Return (X, Y) of the center of cell containing provided text 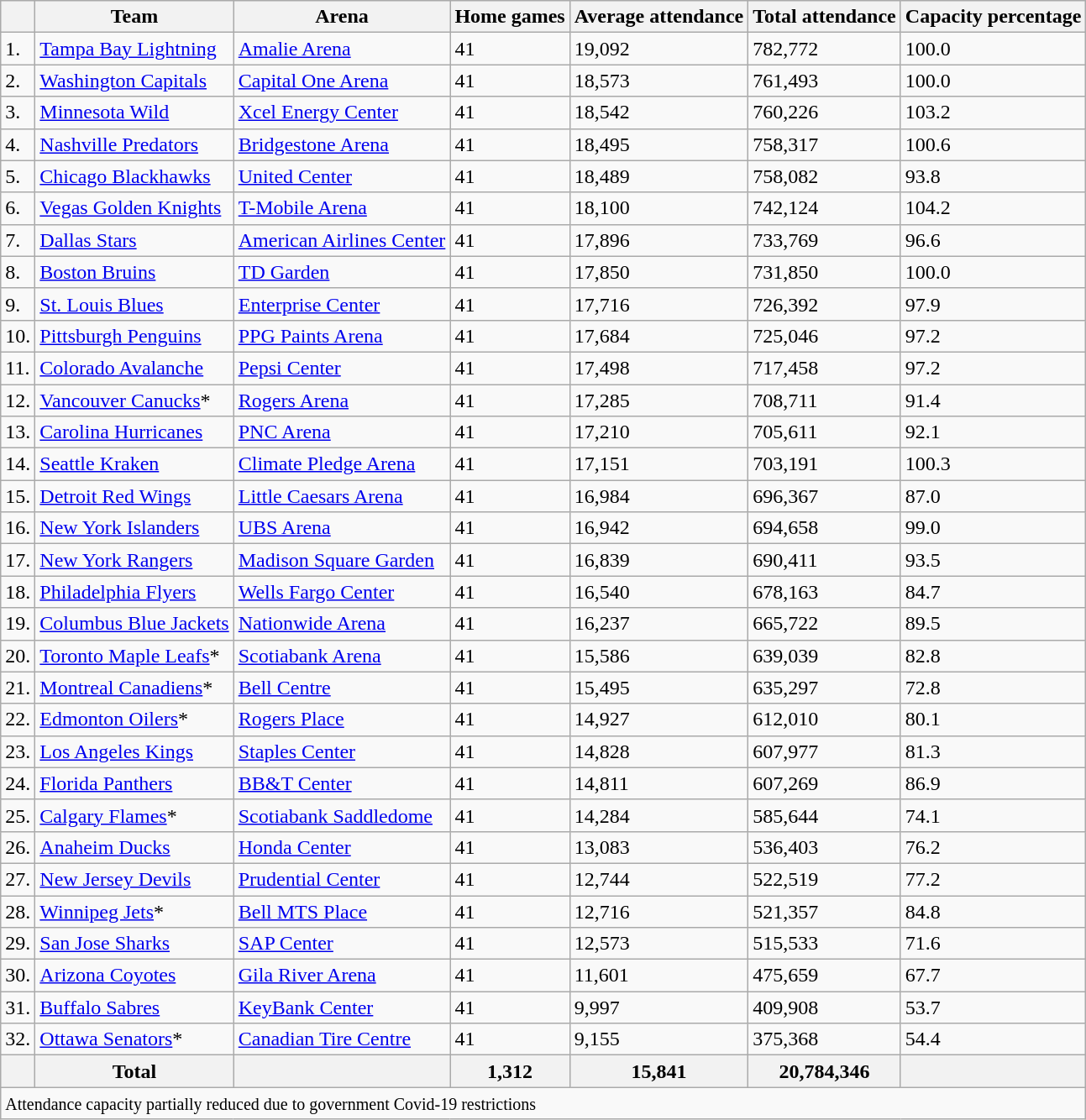
Climate Pledge Arena (342, 464)
74.1 (993, 815)
3. (18, 113)
Los Angeles Kings (134, 751)
14,828 (658, 751)
Staples Center (342, 751)
9,155 (658, 1039)
16,984 (658, 496)
100.3 (993, 464)
86.9 (993, 783)
53.7 (993, 1007)
93.5 (993, 560)
Team (134, 17)
612,010 (825, 720)
Capital One Arena (342, 81)
20,784,346 (825, 1071)
Seattle Kraken (134, 464)
15,841 (658, 1071)
758,317 (825, 144)
103.2 (993, 113)
639,039 (825, 656)
12,744 (658, 879)
760,226 (825, 113)
17,896 (658, 240)
Rogers Place (342, 720)
13. (18, 432)
Colorado Avalanche (134, 368)
607,269 (825, 783)
18,489 (658, 176)
84.7 (993, 592)
Anaheim Ducks (134, 847)
21. (18, 688)
Wells Fargo Center (342, 592)
Total (134, 1071)
30. (18, 976)
32. (18, 1039)
607,977 (825, 751)
67.7 (993, 976)
6. (18, 208)
17,285 (658, 400)
17,716 (658, 304)
9. (18, 304)
Enterprise Center (342, 304)
12,573 (658, 944)
731,850 (825, 272)
742,124 (825, 208)
522,519 (825, 879)
29. (18, 944)
678,163 (825, 592)
703,191 (825, 464)
16,237 (658, 624)
17,684 (658, 336)
Arizona Coyotes (134, 976)
18,573 (658, 81)
18,495 (658, 144)
4. (18, 144)
694,658 (825, 528)
16,540 (658, 592)
17,151 (658, 464)
Arena (342, 17)
Average attendance (658, 17)
17,498 (658, 368)
Scotiabank Arena (342, 656)
Washington Capitals (134, 81)
Honda Center (342, 847)
665,722 (825, 624)
Boston Bruins (134, 272)
2. (18, 81)
521,357 (825, 911)
635,297 (825, 688)
Florida Panthers (134, 783)
84.8 (993, 911)
708,711 (825, 400)
375,368 (825, 1039)
Vegas Golden Knights (134, 208)
9,997 (658, 1007)
Vancouver Canucks* (134, 400)
22. (18, 720)
Pittsburgh Penguins (134, 336)
Nationwide Arena (342, 624)
Philadelphia Flyers (134, 592)
New York Islanders (134, 528)
11. (18, 368)
97.9 (993, 304)
Bridgestone Arena (342, 144)
31. (18, 1007)
Dallas Stars (134, 240)
Ottawa Senators* (134, 1039)
16,942 (658, 528)
17,210 (658, 432)
Rogers Arena (342, 400)
761,493 (825, 81)
27. (18, 879)
Bell Centre (342, 688)
96.6 (993, 240)
782,772 (825, 49)
8. (18, 272)
17,850 (658, 272)
18,100 (658, 208)
733,769 (825, 240)
15,495 (658, 688)
Gila River Arena (342, 976)
UBS Arena (342, 528)
Calgary Flames* (134, 815)
100.6 (993, 144)
12,716 (658, 911)
725,046 (825, 336)
BB&T Center (342, 783)
TD Garden (342, 272)
14. (18, 464)
Amalie Arena (342, 49)
14,284 (658, 815)
99.0 (993, 528)
PPG Paints Arena (342, 336)
Madison Square Garden (342, 560)
14,927 (658, 720)
28. (18, 911)
Detroit Red Wings (134, 496)
SAP Center (342, 944)
92.1 (993, 432)
536,403 (825, 847)
696,367 (825, 496)
Tampa Bay Lightning (134, 49)
16. (18, 528)
12. (18, 400)
Attendance capacity partially reduced due to government Covid-19 restrictions (543, 1103)
St. Louis Blues (134, 304)
Total attendance (825, 17)
5. (18, 176)
New Jersey Devils (134, 879)
KeyBank Center (342, 1007)
409,908 (825, 1007)
17. (18, 560)
Carolina Hurricanes (134, 432)
Buffalo Sabres (134, 1007)
76.2 (993, 847)
81.3 (993, 751)
10. (18, 336)
705,611 (825, 432)
104.2 (993, 208)
Scotiabank Saddledome (342, 815)
Bell MTS Place (342, 911)
United Center (342, 176)
758,082 (825, 176)
93.8 (993, 176)
New York Rangers (134, 560)
Pepsi Center (342, 368)
1,312 (510, 1071)
26. (18, 847)
19. (18, 624)
Canadian Tire Centre (342, 1039)
Columbus Blue Jackets (134, 624)
1. (18, 49)
Xcel Energy Center (342, 113)
Edmonton Oilers* (134, 720)
15. (18, 496)
Capacity percentage (993, 17)
717,458 (825, 368)
82.8 (993, 656)
18,542 (658, 113)
Montreal Canadiens* (134, 688)
87.0 (993, 496)
15,586 (658, 656)
San Jose Sharks (134, 944)
Little Caesars Arena (342, 496)
13,083 (658, 847)
Prudential Center (342, 879)
PNC Arena (342, 432)
89.5 (993, 624)
Home games (510, 17)
24. (18, 783)
16,839 (658, 560)
Chicago Blackhawks (134, 176)
54.4 (993, 1039)
Toronto Maple Leafs* (134, 656)
71.6 (993, 944)
Minnesota Wild (134, 113)
690,411 (825, 560)
77.2 (993, 879)
11,601 (658, 976)
18. (18, 592)
American Airlines Center (342, 240)
726,392 (825, 304)
80.1 (993, 720)
72.8 (993, 688)
25. (18, 815)
91.4 (993, 400)
23. (18, 751)
Nashville Predators (134, 144)
20. (18, 656)
Winnipeg Jets* (134, 911)
7. (18, 240)
515,533 (825, 944)
T-Mobile Arena (342, 208)
475,659 (825, 976)
585,644 (825, 815)
14,811 (658, 783)
19,092 (658, 49)
